Scan for the cell matching the given text and deliver its (X, Y) coordinate at center. 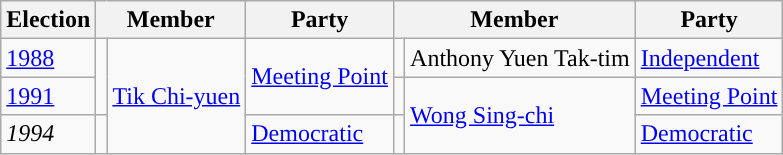
Tik Chi-yuen (176, 96)
Independent (709, 58)
Anthony Yuen Tak-tim (520, 58)
1994 (48, 134)
Election (48, 20)
Wong Sing-chi (520, 115)
1988 (48, 58)
1991 (48, 96)
